Capture the cell that displays the provided text and extract its [X, Y] central coordinate. 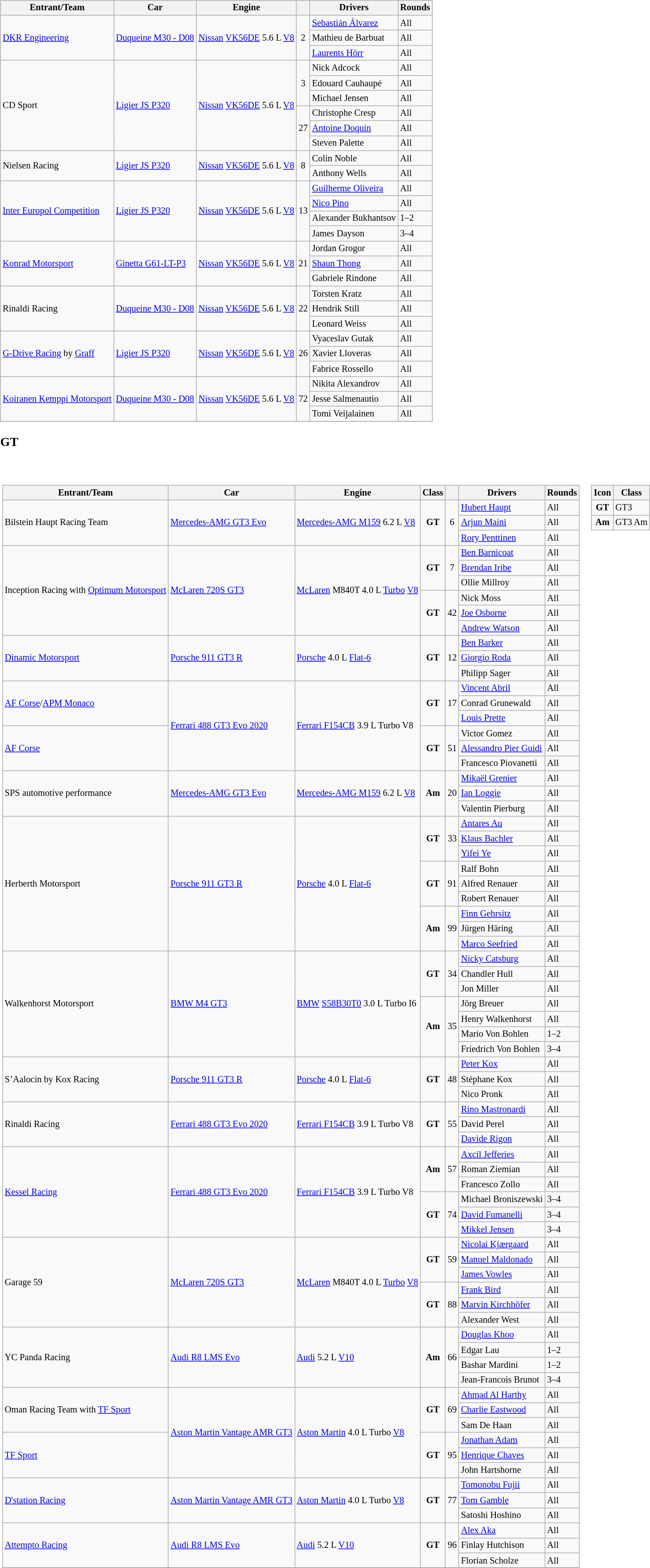
33 [452, 838]
Davide Rigon [502, 1139]
95 [452, 1455]
Peter Kox [502, 1064]
Anthony Wells [354, 173]
Ahmad Al Harthy [502, 1395]
Nicky Catsburg [502, 959]
13 [303, 211]
Alessandro Pier Guidi [502, 748]
69 [452, 1410]
55 [452, 1124]
20 [452, 794]
Dinamic Motorsport [86, 658]
Rino Mastronardi [502, 1109]
Shaun Thong [354, 264]
51 [452, 748]
42 [452, 613]
Nick Moss [502, 598]
Mikkel Jensen [502, 1230]
Charlie Eastwood [502, 1410]
Valentin Pierburg [502, 808]
BMW S58B30T0 3.0 L Turbo I6 [358, 1004]
Inception Racing with Optimum Motorsport [86, 590]
SPS automotive performance [86, 794]
Antoine Doquin [354, 128]
GT3 Am [632, 523]
Mathieu de Barbuat [354, 38]
Kessel Racing [86, 1192]
Ginetta G61-LT-P3 [155, 264]
Hendrik Still [354, 309]
Stéphane Kox [502, 1079]
Chandler Hull [502, 974]
Xavier Lloveras [354, 354]
James Vowles [502, 1275]
Ralf Bohn [502, 869]
Jürgen Häring [502, 929]
Nicolai Kjærgaard [502, 1244]
Axcil Jefferies [502, 1154]
David Fumanelli [502, 1215]
Klaus Bachler [502, 839]
Hubert Haupt [502, 508]
Nielsen Racing [57, 165]
Manuel Maldonado [502, 1260]
6 [452, 523]
21 [303, 264]
Francesco Piovanetti [502, 763]
Vincent Abril [502, 688]
Friedrich Von Bohlen [502, 1049]
Andrew Watson [502, 628]
Jörg Breuer [502, 1004]
Sebastián Álvarez [354, 23]
26 [303, 354]
Alfred Renauer [502, 884]
Louis Prette [502, 718]
Vyaceslav Gutak [354, 339]
S’Aalocin by Kox Racing [86, 1079]
17 [452, 703]
Rory Penttinen [502, 538]
Alexander Bukhantsov [354, 219]
Roman Ziemian [502, 1169]
Finlay Hutchison [502, 1546]
48 [452, 1079]
Philipp Sager [502, 673]
96 [452, 1545]
Alex Aka [502, 1530]
Oman Racing Team with TF Sport [86, 1410]
Colin Noble [354, 158]
Ian Loggie [502, 794]
Jonathan Adam [502, 1440]
Michael Jensen [354, 98]
Edgar Lau [502, 1350]
Herberth Motorsport [86, 884]
88 [452, 1305]
AF Corse [86, 748]
Koiranen Kemppi Motorsport [57, 399]
Robert Renauer [502, 899]
Douglas Khoo [502, 1335]
Bilstein Haupt Racing Team [86, 523]
Nikita Alexandrov [354, 384]
Konrad Motorsport [57, 264]
Frank Bird [502, 1290]
Antares Au [502, 824]
David Perel [502, 1124]
Alexander West [502, 1320]
GT3 [632, 508]
Jon Miller [502, 989]
Marco Seefried [502, 944]
Walkenhorst Motorsport [86, 1004]
Florian Scholze [502, 1560]
Leonard Weiss [354, 324]
8 [303, 165]
91 [452, 884]
Torsten Kratz [354, 294]
Laurents Hörr [354, 53]
Jean-Francois Brunot [502, 1380]
72 [303, 399]
35 [452, 1027]
Joe Osborne [502, 613]
99 [452, 929]
Francesco Zollo [502, 1185]
Gabriele Rindone [354, 278]
Tom Gamble [502, 1501]
7 [452, 568]
66 [452, 1358]
3 [303, 83]
Bashar Mardini [502, 1365]
77 [452, 1501]
Garage 59 [86, 1282]
Guilherme Oliveira [354, 189]
AF Corse/APM Monaco [86, 703]
Tomonobu Fujii [502, 1485]
Satoshi Hoshino [502, 1515]
Steven Palette [354, 143]
Christophe Cresp [354, 113]
Sam De Haan [502, 1425]
Ollie Millroy [502, 583]
Michael Broniszewski [502, 1199]
Ben Barnicoat [502, 553]
G-Drive Racing by Graff [57, 354]
Brendan Iribe [502, 568]
BMW M4 GT3 [232, 1004]
CD Sport [57, 105]
59 [452, 1259]
Mario Von Bohlen [502, 1034]
Henry Walkenhorst [502, 1019]
TF Sport [86, 1455]
Giorgio Roda [502, 658]
Fabrice Rossello [354, 369]
2 [303, 38]
Nico Pronk [502, 1094]
Tomi Veijalainen [354, 414]
57 [452, 1169]
Conrad Grunewald [502, 703]
Edouard Cauhaupé [354, 83]
Nick Adcock [354, 68]
Marvin Kirchhöfer [502, 1305]
DKR Engineering [57, 38]
Finn Gehrsitz [502, 914]
12 [452, 658]
Ben Barker [502, 643]
Nico Pino [354, 203]
Mikaël Grenier [502, 778]
34 [452, 974]
Arjun Maini [502, 523]
John Hartshorne [502, 1470]
Henrique Chaves [502, 1455]
74 [452, 1215]
22 [303, 308]
Victor Gomez [502, 733]
Jordan Grogor [354, 248]
D'station Racing [86, 1501]
YC Panda Racing [86, 1358]
Yifei Ye [502, 853]
Inter Europol Competition [57, 211]
Jesse Salmenautio [354, 399]
27 [303, 128]
Attempto Racing [86, 1545]
James Dayson [354, 233]
Icon [602, 493]
